Capture the cell that displays the provided text and extract its [X, Y] central coordinate. 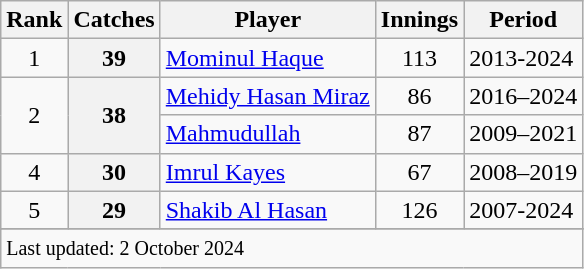
Mahmudullah [268, 134]
126 [419, 210]
Mominul Haque [268, 58]
Catches [114, 20]
4 [34, 172]
2 [34, 115]
Player [268, 20]
5 [34, 210]
1 [34, 58]
87 [419, 134]
2013-2024 [524, 58]
2009–2021 [524, 134]
2016–2024 [524, 96]
Shakib Al Hasan [268, 210]
Last updated: 2 October 2024 [292, 248]
Rank [34, 20]
86 [419, 96]
2007-2024 [524, 210]
67 [419, 172]
113 [419, 58]
Period [524, 20]
38 [114, 115]
Imrul Kayes [268, 172]
39 [114, 58]
Mehidy Hasan Miraz [268, 96]
2008–2019 [524, 172]
30 [114, 172]
29 [114, 210]
Innings [419, 20]
